Output the (x, y) coordinate of the center of the cell containing the given text.  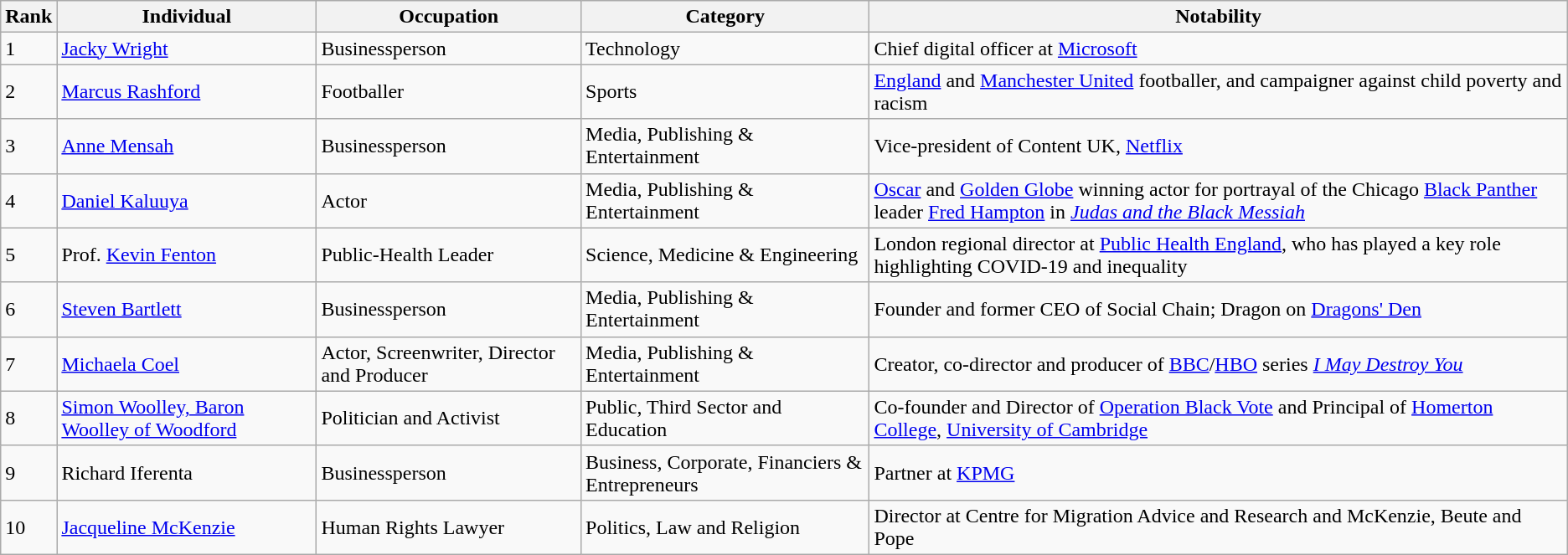
7 (28, 363)
Notability (1218, 17)
Rank (28, 17)
Sports (725, 92)
Public, Third Sector and Education (725, 419)
Chief digital officer at Microsoft (1218, 49)
2 (28, 92)
Technology (725, 49)
Politician and Activist (449, 419)
3 (28, 146)
Politics, Law and Religion (725, 527)
Partner at KPMG (1218, 472)
Jacky Wright (187, 49)
Jacqueline McKenzie (187, 527)
Science, Medicine & Engineering (725, 254)
England and Manchester United footballer, and campaigner against child poverty and racism (1218, 92)
Steven Bartlett (187, 310)
Anne Mensah (187, 146)
1 (28, 49)
Occupation (449, 17)
Vice-president of Content UK, Netflix (1218, 146)
Daniel Kaluuya (187, 201)
Michaela Coel (187, 363)
5 (28, 254)
8 (28, 419)
Oscar and Golden Globe winning actor for portrayal of the Chicago Black Panther leader Fred Hampton in Judas and the Black Messiah (1218, 201)
London regional director at Public Health England, who has played a key role highlighting COVID-19 and inequality (1218, 254)
Individual (187, 17)
Richard Iferenta (187, 472)
Human Rights Lawyer (449, 527)
Actor (449, 201)
10 (28, 527)
Marcus Rashford (187, 92)
9 (28, 472)
4 (28, 201)
Creator, co-director and producer of BBC/HBO series I May Destroy You (1218, 363)
Business, Corporate, Financiers & Entrepreneurs (725, 472)
6 (28, 310)
Public-Health Leader (449, 254)
Actor, Screenwriter, Director and Producer (449, 363)
Director at Centre for Migration Advice and Research and McKenzie, Beute and Pope (1218, 527)
Founder and former CEO of Social Chain; Dragon on Dragons' Den (1218, 310)
Co-founder and Director of Operation Black Vote and Principal of Homerton College, University of Cambridge (1218, 419)
Footballer (449, 92)
Category (725, 17)
Simon Woolley, Baron Woolley of Woodford (187, 419)
Prof. Kevin Fenton (187, 254)
